Return [X, Y] of the center of cell containing provided text 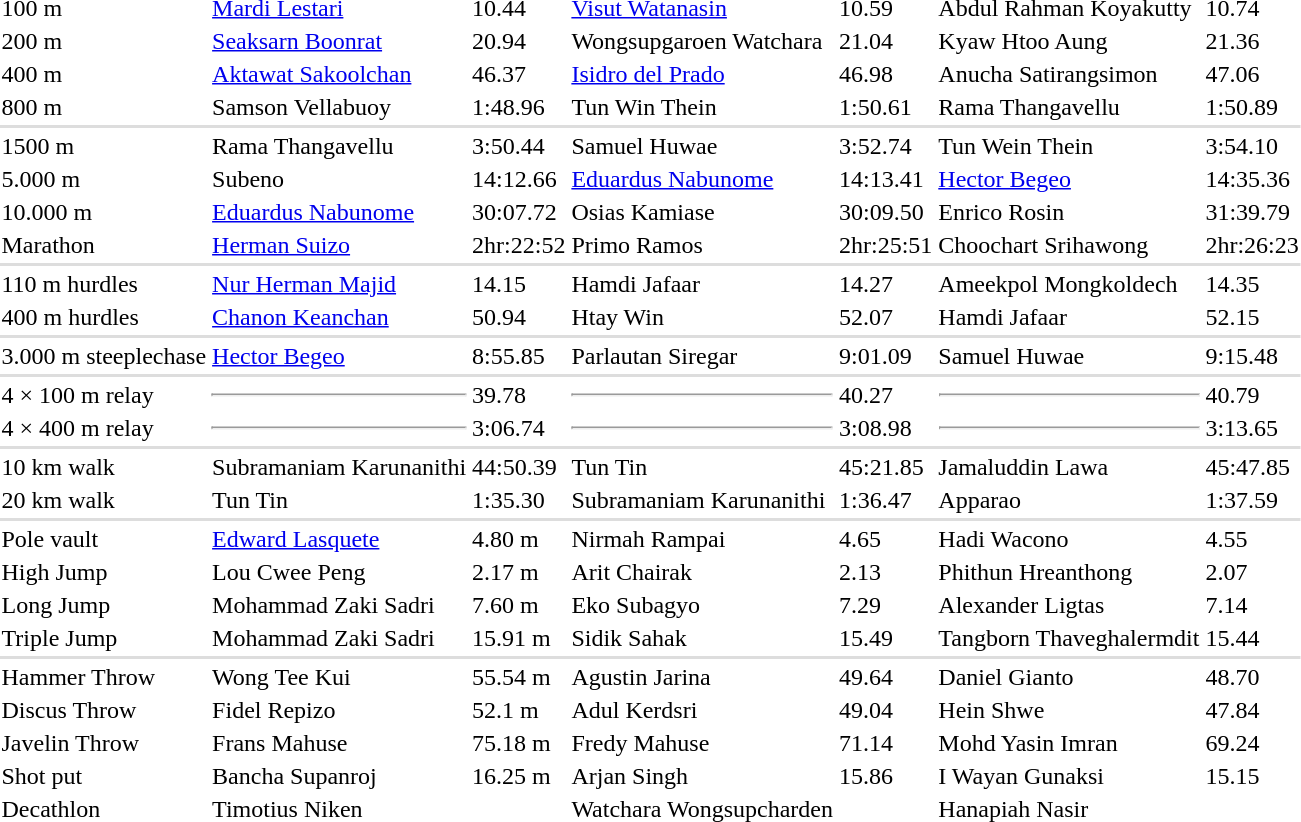
Tun Win Thein [702, 107]
2hr:26:23 [1252, 245]
Nur Herman Majid [340, 284]
47.84 [1252, 710]
40.79 [1252, 395]
31:39.79 [1252, 212]
Ameekpol Mongkoldech [1069, 284]
Seaksarn Boonrat [340, 41]
Aktawat Sakoolchan [340, 74]
2.07 [1252, 572]
8:55.85 [519, 356]
40.27 [885, 395]
Eko Subagyo [702, 605]
14:12.66 [519, 179]
400 m [104, 74]
Edward Lasquete [340, 539]
Hadi Wacono [1069, 539]
4.65 [885, 539]
45:47.85 [1252, 467]
Discus Throw [104, 710]
Hammer Throw [104, 677]
Pole vault [104, 539]
Arit Chairak [702, 572]
Samson Vellabuoy [340, 107]
Kyaw Htoo Aung [1069, 41]
Herman Suizo [340, 245]
Wongsupgaroen Watchara [702, 41]
4.55 [1252, 539]
Triple Jump [104, 638]
46.98 [885, 74]
3:50.44 [519, 146]
1:50.61 [885, 107]
110 m hurdles [104, 284]
I Wayan Gunaksi [1069, 776]
49.04 [885, 710]
Tun Wein Thein [1069, 146]
30:09.50 [885, 212]
Subeno [340, 179]
Javelin Throw [104, 743]
5.000 m [104, 179]
20.94 [519, 41]
Alexander Ligtas [1069, 605]
48.70 [1252, 677]
Phithun Hreanthong [1069, 572]
Enrico Rosin [1069, 212]
75.18 m [519, 743]
14:13.41 [885, 179]
16.25 m [519, 776]
2.17 m [519, 572]
Chanon Keanchan [340, 317]
Sidik Sahak [702, 638]
15.86 [885, 776]
2hr:25:51 [885, 245]
1:48.96 [519, 107]
Wong Tee Kui [340, 677]
52.1 m [519, 710]
800 m [104, 107]
3.000 m steeplechase [104, 356]
47.06 [1252, 74]
Mohd Yasin Imran [1069, 743]
3:13.65 [1252, 428]
Choochart Srihawong [1069, 245]
Long Jump [104, 605]
9:15.48 [1252, 356]
14.35 [1252, 284]
7.29 [885, 605]
Osias Kamiase [702, 212]
21.36 [1252, 41]
9:01.09 [885, 356]
14.27 [885, 284]
Shot put [104, 776]
10 km walk [104, 467]
200 m [104, 41]
Marathon [104, 245]
1:50.89 [1252, 107]
Jamaluddin Lawa [1069, 467]
Htay Win [702, 317]
45:21.85 [885, 467]
3:06.74 [519, 428]
15.49 [885, 638]
7.60 m [519, 605]
1:35.30 [519, 500]
3:52.74 [885, 146]
44:50.39 [519, 467]
46.37 [519, 74]
1500 m [104, 146]
Fidel Repizo [340, 710]
Adul Kerdsri [702, 710]
Nirmah Rampai [702, 539]
Parlautan Siregar [702, 356]
10.000 m [104, 212]
Anucha Satirangsimon [1069, 74]
1:37.59 [1252, 500]
Lou Cwee Peng [340, 572]
55.54 m [519, 677]
Frans Mahuse [340, 743]
50.94 [519, 317]
15.91 m [519, 638]
400 m hurdles [104, 317]
High Jump [104, 572]
Apparao [1069, 500]
3:54.10 [1252, 146]
71.14 [885, 743]
4.80 m [519, 539]
14:35.36 [1252, 179]
Arjan Singh [702, 776]
2.13 [885, 572]
Isidro del Prado [702, 74]
52.15 [1252, 317]
14.15 [519, 284]
69.24 [1252, 743]
3:08.98 [885, 428]
39.78 [519, 395]
Agustin Jarina [702, 677]
20 km walk [104, 500]
4 × 100 m relay [104, 395]
Primo Ramos [702, 245]
4 × 400 m relay [104, 428]
49.64 [885, 677]
15.15 [1252, 776]
30:07.72 [519, 212]
52.07 [885, 317]
Fredy Mahuse [702, 743]
7.14 [1252, 605]
Hein Shwe [1069, 710]
2hr:22:52 [519, 245]
21.04 [885, 41]
Tangborn Thaveghalermdit [1069, 638]
Daniel Gianto [1069, 677]
15.44 [1252, 638]
1:36.47 [885, 500]
Bancha Supanroj [340, 776]
